Return (x, y) of the center of cell containing provided text 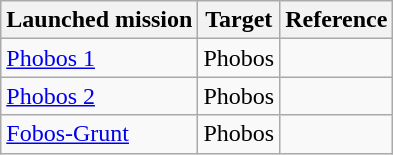
Target (239, 20)
Reference (336, 20)
Launched mission (100, 20)
Phobos 2 (100, 96)
Phobos 1 (100, 58)
Fobos-Grunt (100, 134)
